Identify which cell holds the provided text, then report its [x, y] central coordinate. 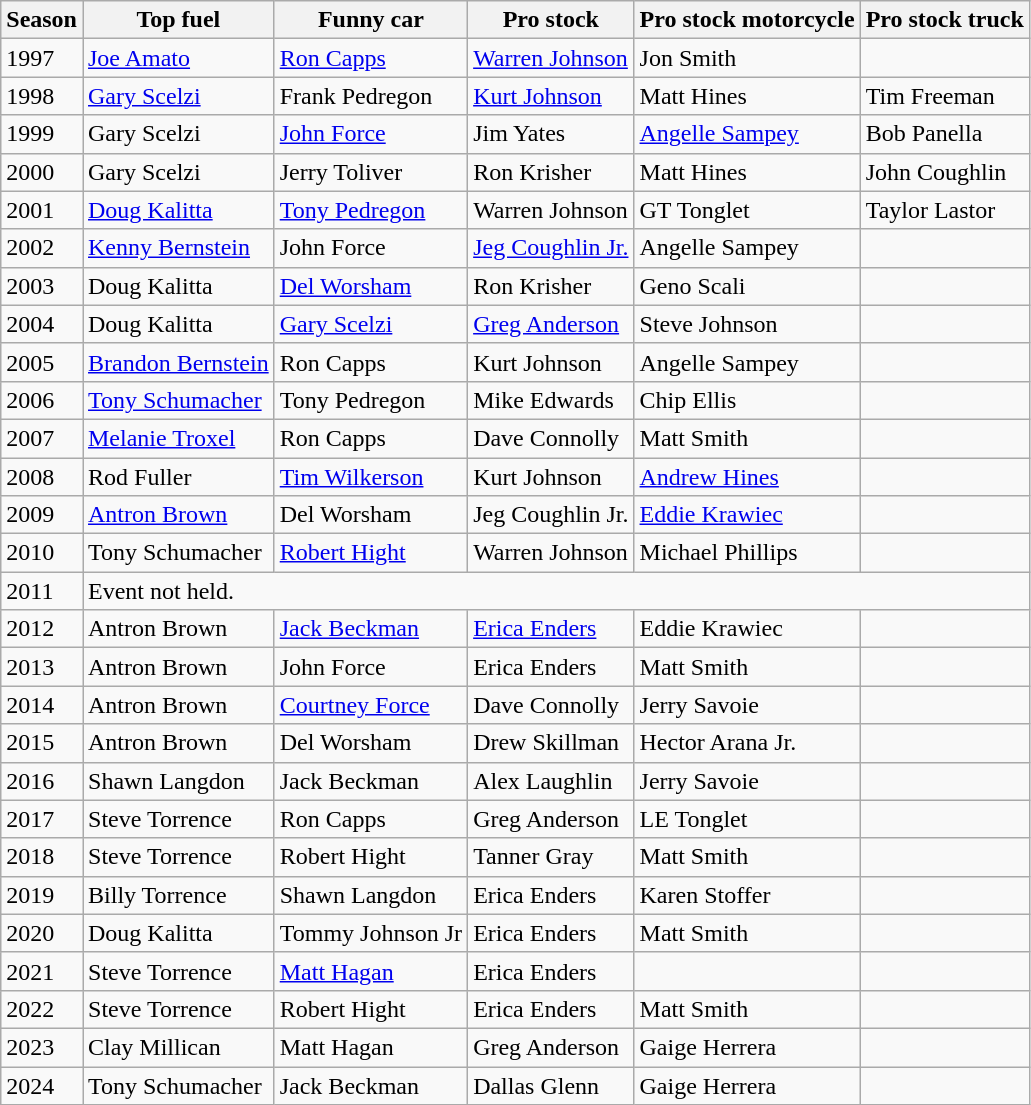
2022 [42, 1009]
Rod Fuller [178, 477]
2017 [42, 819]
Chip Ellis [747, 400]
Jon Smith [747, 58]
2003 [42, 286]
2019 [42, 895]
Tanner Gray [551, 857]
2005 [42, 362]
Top fuel [178, 20]
2002 [42, 248]
Steve Johnson [747, 324]
2020 [42, 933]
2006 [42, 400]
Andrew Hines [747, 477]
Hector Arana Jr. [747, 743]
Brandon Bernstein [178, 362]
1999 [42, 134]
2007 [42, 438]
Frank Pedregon [370, 96]
John Coughlin [944, 172]
Karen Stoffer [747, 895]
1998 [42, 96]
Jerry Toliver [370, 172]
2001 [42, 210]
2015 [42, 743]
2012 [42, 629]
2023 [42, 1047]
GT Tonglet [747, 210]
2014 [42, 705]
Dallas Glenn [551, 1085]
Funny car [370, 20]
Tim Wilkerson [370, 477]
Geno Scali [747, 286]
Mike Edwards [551, 400]
Season [42, 20]
Alex Laughlin [551, 781]
2000 [42, 172]
Melanie Troxel [178, 438]
Tim Freeman [944, 96]
2010 [42, 553]
2024 [42, 1085]
Drew Skillman [551, 743]
Joe Amato [178, 58]
Taylor Lastor [944, 210]
Jim Yates [551, 134]
Tommy Johnson Jr [370, 933]
Pro stock truck [944, 20]
Courtney Force [370, 705]
Event not held. [556, 591]
Pro stock motorcycle [747, 20]
Pro stock [551, 20]
1997 [42, 58]
2011 [42, 591]
2013 [42, 667]
Clay Millican [178, 1047]
Kenny Bernstein [178, 248]
2004 [42, 324]
2009 [42, 515]
Michael Phillips [747, 553]
Bob Panella [944, 134]
Billy Torrence [178, 895]
LE Tonglet [747, 819]
2021 [42, 971]
2016 [42, 781]
2018 [42, 857]
2008 [42, 477]
